Scan for the cell matching the given text and deliver its (x, y) coordinate at center. 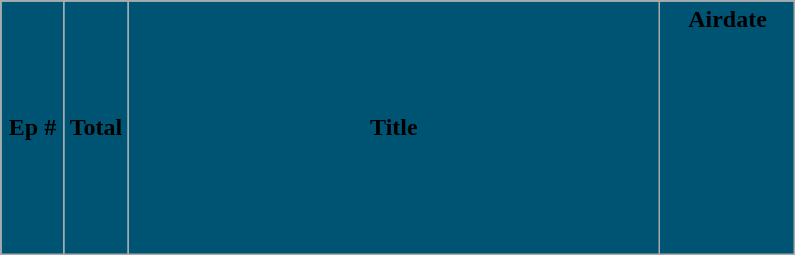
Airdate (728, 128)
Title (394, 128)
Ep # (33, 128)
Total (96, 128)
